Locate the cell with the specified text and output its [x, y] center coordinate. 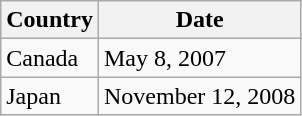
Canada [50, 58]
May 8, 2007 [199, 58]
Date [199, 20]
Japan [50, 96]
Country [50, 20]
November 12, 2008 [199, 96]
